Pinpoint the cell where the given text exists, returning its (X, Y) midpoint coordinate. 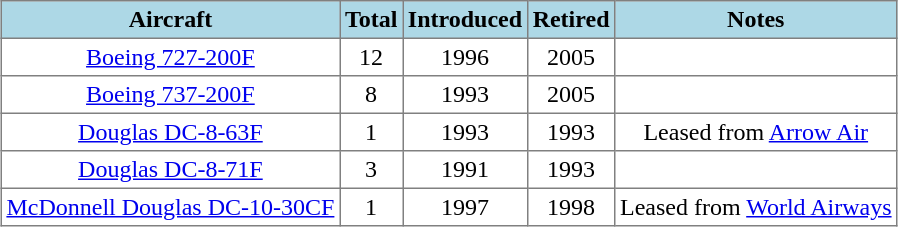
Douglas DC-8-63F (170, 132)
Retired (570, 20)
Leased from World Airways (756, 207)
1997 (466, 207)
8 (372, 95)
Leased from Arrow Air (756, 132)
McDonnell Douglas DC-10-30CF (170, 207)
Aircraft (170, 20)
Boeing 737-200F (170, 95)
Total (372, 20)
1991 (466, 170)
Introduced (466, 20)
12 (372, 57)
Notes (756, 20)
1998 (570, 207)
Boeing 727-200F (170, 57)
Douglas DC-8-71F (170, 170)
1996 (466, 57)
3 (372, 170)
